Find where the given text appears and provide that cell's center as [X, Y] coordinate. 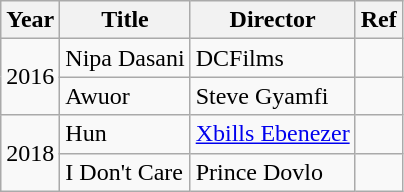
Ref [378, 20]
Director [272, 20]
2018 [30, 153]
Title [125, 20]
Steve Gyamfi [272, 96]
I Don't Care [125, 172]
Year [30, 20]
Awuor [125, 96]
Prince Dovlo [272, 172]
2016 [30, 77]
Nipa Dasani [125, 58]
Xbills Ebenezer [272, 134]
DCFilms [272, 58]
Hun [125, 134]
